Pinpoint the cell where the given text exists, returning its (X, Y) midpoint coordinate. 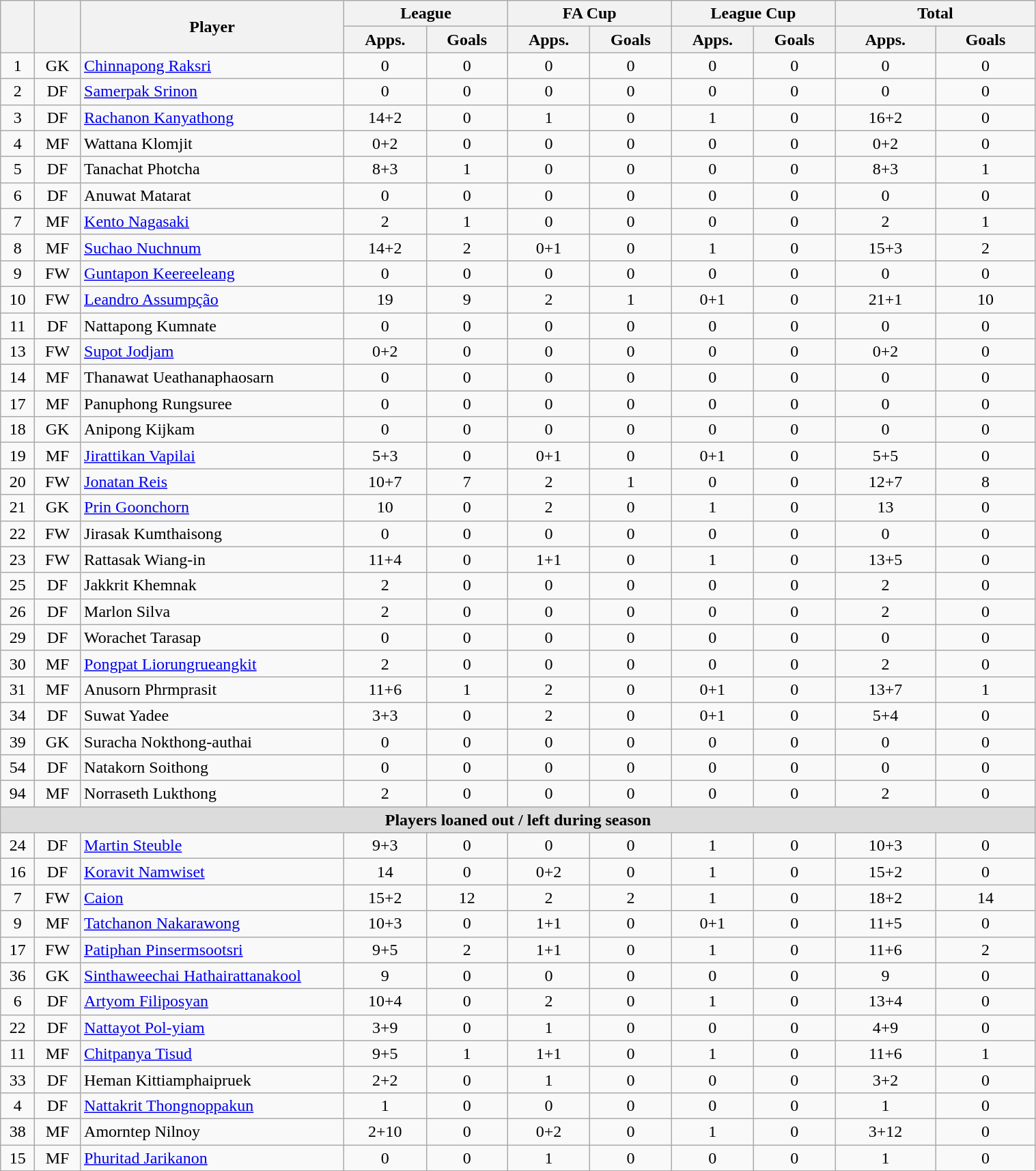
5+3 (385, 456)
Suracha Nokthong-authai (212, 741)
13+5 (885, 560)
12+7 (885, 482)
9+3 (385, 846)
Leandro Assumpção (212, 299)
Anipong Kijkam (212, 430)
5+5 (885, 456)
34 (18, 715)
Jirattikan Vapilai (212, 456)
18 (18, 430)
Norraseth Lukthong (212, 794)
39 (18, 741)
16 (18, 872)
Heman Kittiamphaipruek (212, 1079)
Rattasak Wiang-in (212, 560)
Nattakrit Thongnoppakun (212, 1105)
Guntapon Keereeleang (212, 273)
Anuwat Matarat (212, 195)
Total (936, 14)
Jonatan Reis (212, 482)
Natakorn Soithong (212, 768)
Tatchanon Nakarawong (212, 924)
5 (18, 169)
Patiphan Pinsermsootsri (212, 950)
26 (18, 611)
29 (18, 637)
15 (18, 1158)
12 (467, 898)
Nattapong Kumnate (212, 326)
11+5 (885, 924)
Anusorn Phrmprasit (212, 689)
Suchao Nuchnum (212, 247)
League Cup (753, 14)
Martin Steuble (212, 846)
5+4 (885, 715)
Supot Jodjam (212, 352)
16+2 (885, 118)
League (426, 14)
2+2 (385, 1079)
4+9 (885, 1028)
Chinnapong Raksri (212, 66)
Sinthaweechai Hathairattanakool (212, 976)
Kento Nagasaki (212, 221)
3+2 (885, 1079)
11+4 (385, 560)
Player (212, 27)
31 (18, 689)
Suwat Yadee (212, 715)
Tanachat Photcha (212, 169)
24 (18, 846)
Worachet Tarasap (212, 637)
15+3 (885, 247)
Chitpanya Tisud (212, 1053)
Prin Goonchorn (212, 508)
3+12 (885, 1131)
54 (18, 768)
36 (18, 976)
3+9 (385, 1028)
3+3 (385, 715)
Caion (212, 898)
13+7 (885, 689)
Rachanon Kanyathong (212, 118)
33 (18, 1079)
2+10 (385, 1131)
23 (18, 560)
21+1 (885, 299)
10+4 (385, 1002)
18+2 (885, 898)
FA Cup (589, 14)
30 (18, 663)
Panuphong Rungsuree (212, 404)
94 (18, 794)
13+4 (885, 1002)
Artyom Filiposyan (212, 1002)
Phuritad Jarikanon (212, 1158)
Thanawat Ueathanaphaosarn (212, 378)
Amorntep Nilnoy (212, 1131)
3 (18, 118)
10+7 (385, 482)
38 (18, 1131)
20 (18, 482)
Wattana Klomjit (212, 143)
Pongpat Liorungrueangkit (212, 663)
Nattayot Pol-yiam (212, 1028)
Jirasak Kumthaisong (212, 534)
21 (18, 508)
Jakkrit Khemnak (212, 585)
Samerpak Srinon (212, 92)
Players loaned out / left during season (518, 820)
Koravit Namwiset (212, 872)
25 (18, 585)
Marlon Silva (212, 611)
